Determine the (X, Y) coordinate at the center of the cell enclosing the given text.  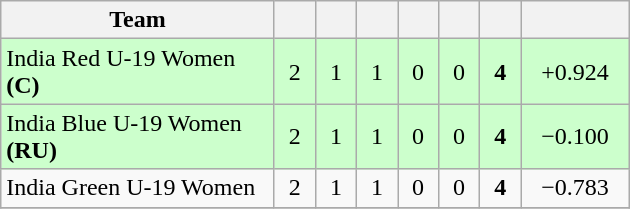
India Blue U-19 Women (RU) (138, 136)
+0.924 (576, 72)
−0.783 (576, 188)
Team (138, 20)
India Green U-19 Women (138, 188)
India Red U-19 Women (C) (138, 72)
−0.100 (576, 136)
